Locate the cell with the specified text and output its [x, y] center coordinate. 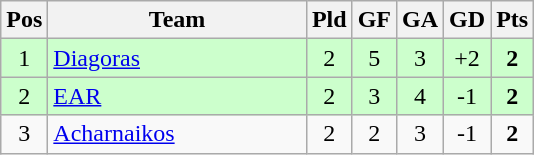
+2 [468, 58]
EAR [178, 96]
Diagoras [178, 58]
GD [468, 20]
GF [374, 20]
Pts [512, 20]
1 [24, 58]
Pld [329, 20]
GA [420, 20]
5 [374, 58]
4 [420, 96]
Acharnaikos [178, 134]
Pos [24, 20]
Team [178, 20]
